Search for the cell housing the specified text and yield its (x, y) center coordinate. 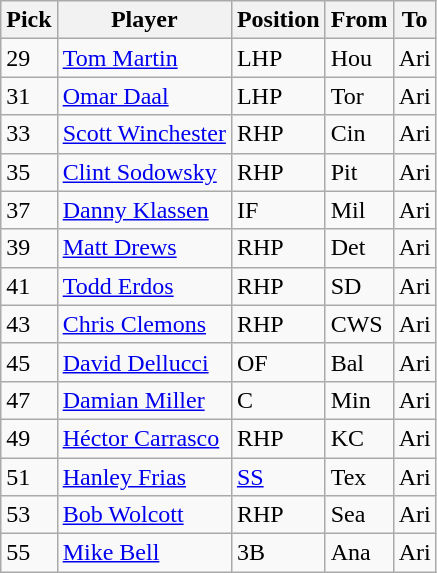
Omar Daal (144, 96)
Ana (359, 553)
Tom Martin (144, 58)
To (414, 20)
Hanley Frias (144, 477)
C (278, 400)
35 (29, 172)
David Dellucci (144, 362)
Hou (359, 58)
Tex (359, 477)
Pick (29, 20)
IF (278, 210)
45 (29, 362)
Matt Drews (144, 248)
43 (29, 324)
Damian Miller (144, 400)
Mil (359, 210)
OF (278, 362)
Bal (359, 362)
Min (359, 400)
Todd Erdos (144, 286)
CWS (359, 324)
41 (29, 286)
Pit (359, 172)
37 (29, 210)
Position (278, 20)
Scott Winchester (144, 134)
Danny Klassen (144, 210)
Tor (359, 96)
SS (278, 477)
Player (144, 20)
3B (278, 553)
49 (29, 438)
Héctor Carrasco (144, 438)
Chris Clemons (144, 324)
33 (29, 134)
Bob Wolcott (144, 515)
KC (359, 438)
Cin (359, 134)
53 (29, 515)
55 (29, 553)
47 (29, 400)
Sea (359, 515)
Det (359, 248)
29 (29, 58)
Mike Bell (144, 553)
39 (29, 248)
31 (29, 96)
From (359, 20)
SD (359, 286)
51 (29, 477)
Clint Sodowsky (144, 172)
